Provide the [x, y] coordinate of the cell's center where the given text is located.  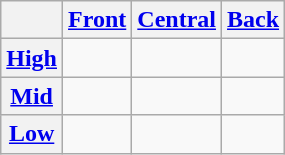
Back [254, 20]
Central [177, 20]
Mid [32, 96]
High [32, 58]
Front [98, 20]
Low [32, 134]
